Return the [X, Y] coordinate for the center point of the cell that contains the specified text.  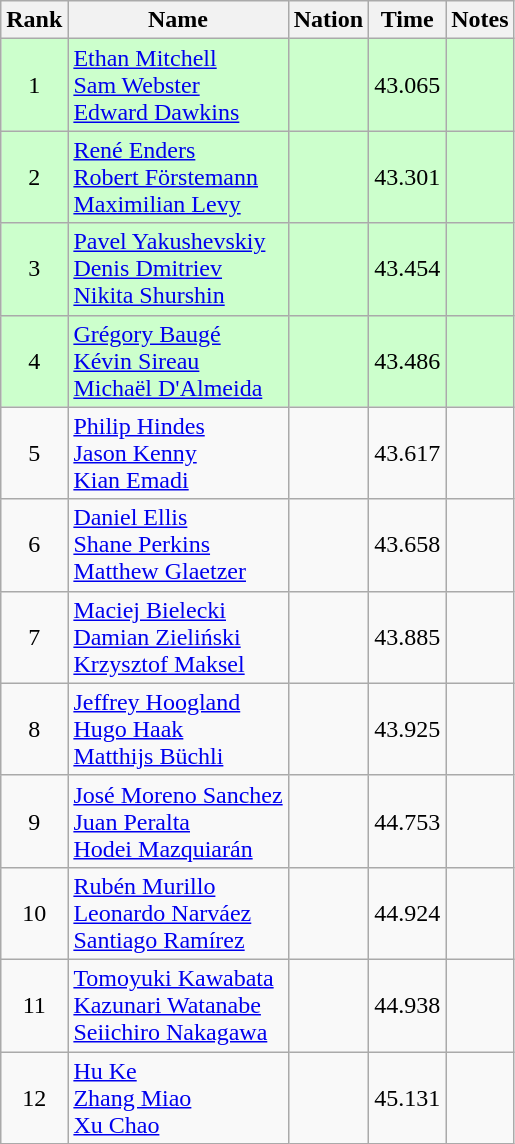
8 [34, 729]
Tomoyuki KawabataKazunari WatanabeSeiichiro Nakagawa [178, 1005]
4 [34, 361]
7 [34, 637]
Grégory BaugéKévin SireauMichaël D'Almeida [178, 361]
44.938 [408, 1005]
44.753 [408, 821]
Time [408, 20]
43.885 [408, 637]
5 [34, 453]
Nation [328, 20]
Ethan MitchellSam WebsterEdward Dawkins [178, 85]
2 [34, 177]
Maciej BieleckiDamian ZielińskiKrzysztof Maksel [178, 637]
43.065 [408, 85]
Name [178, 20]
Jeffrey HooglandHugo HaakMatthijs Büchli [178, 729]
44.924 [408, 913]
3 [34, 269]
9 [34, 821]
11 [34, 1005]
Notes [480, 20]
1 [34, 85]
Hu KeZhang MiaoXu Chao [178, 1098]
10 [34, 913]
43.658 [408, 545]
43.301 [408, 177]
43.486 [408, 361]
Rubén MurilloLeonardo NarváezSantiago Ramírez [178, 913]
43.454 [408, 269]
6 [34, 545]
12 [34, 1098]
René EndersRobert FörstemannMaximilian Levy [178, 177]
Daniel EllisShane PerkinsMatthew Glaetzer [178, 545]
Philip HindesJason KennyKian Emadi [178, 453]
José Moreno SanchezJuan PeraltaHodei Mazquiarán [178, 821]
Pavel YakushevskiyDenis DmitrievNikita Shurshin [178, 269]
45.131 [408, 1098]
43.617 [408, 453]
43.925 [408, 729]
Rank [34, 20]
